Locate the cell with the specified text and output its (X, Y) center coordinate. 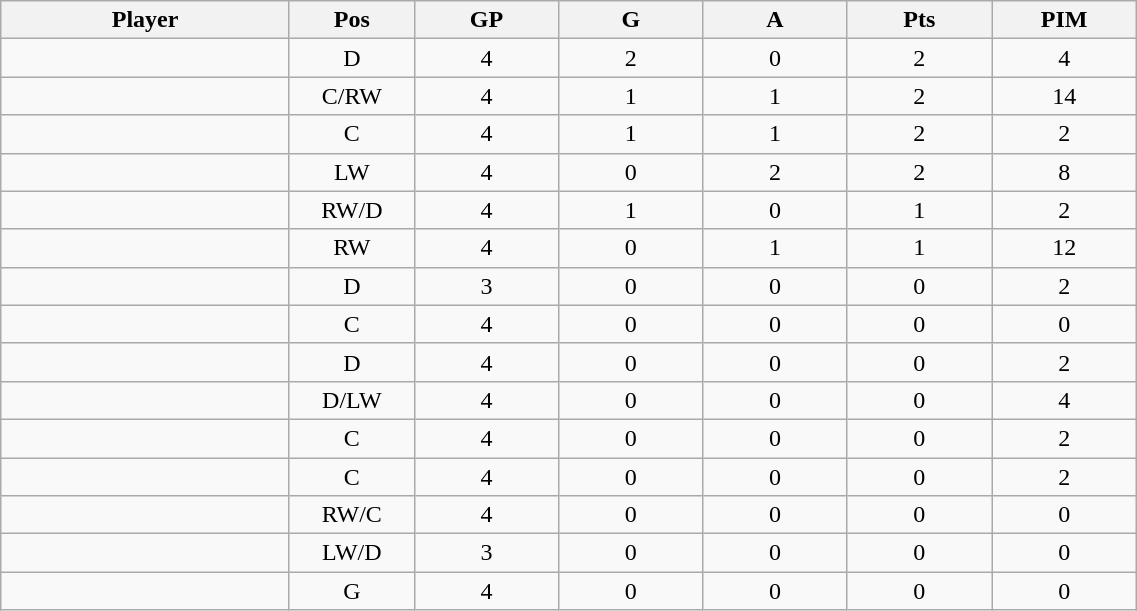
PIM (1064, 20)
12 (1064, 248)
D/LW (352, 400)
C/RW (352, 96)
Pos (352, 20)
Pts (919, 20)
RW/C (352, 515)
LW (352, 172)
RW (352, 248)
8 (1064, 172)
14 (1064, 96)
GP (486, 20)
Player (146, 20)
A (775, 20)
RW/D (352, 210)
LW/D (352, 553)
